Locate the cell with the specified text and output its (X, Y) center coordinate. 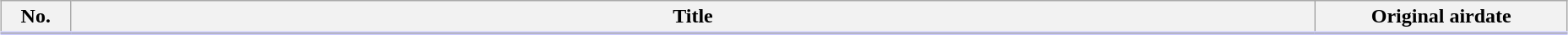
Title (693, 17)
Original airdate (1441, 17)
No. (35, 17)
